Output the [x, y] coordinate of the center of the cell containing the given text.  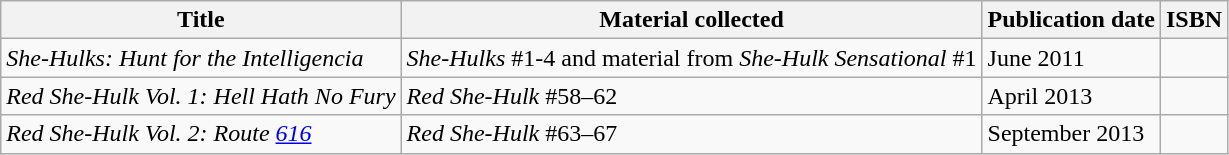
She-Hulks #1-4 and material from She-Hulk Sensational #1 [692, 58]
ISBN [1194, 20]
Red She-Hulk #58–62 [692, 96]
April 2013 [1071, 96]
Red She-Hulk #63–67 [692, 134]
Red She-Hulk Vol. 1: Hell Hath No Fury [201, 96]
June 2011 [1071, 58]
She-Hulks: Hunt for the Intelligencia [201, 58]
Publication date [1071, 20]
September 2013 [1071, 134]
Material collected [692, 20]
Title [201, 20]
Red She-Hulk Vol. 2: Route 616 [201, 134]
